Pinpoint the cell where the given text exists, returning its (X, Y) midpoint coordinate. 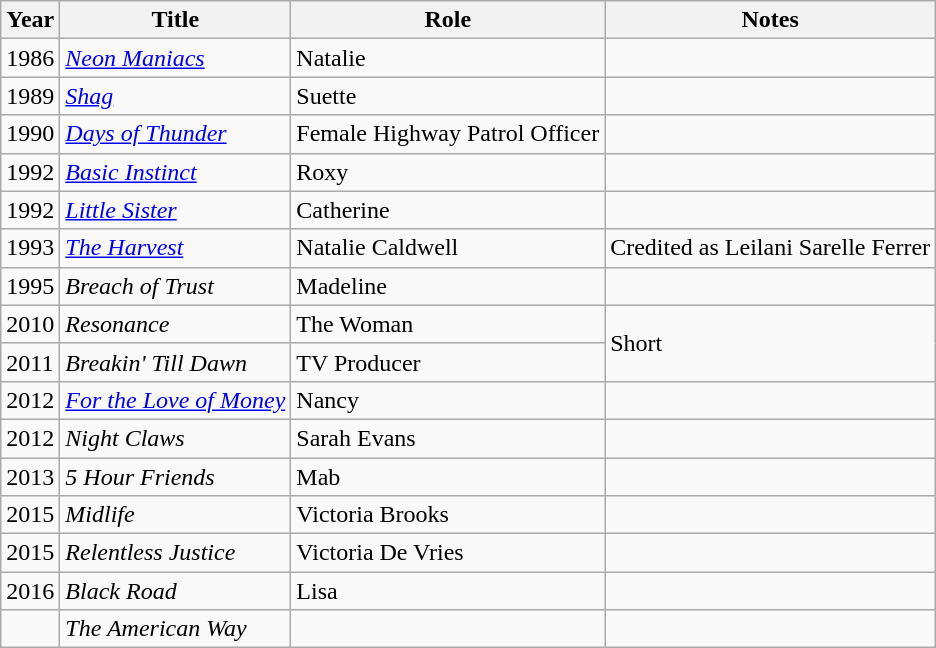
Natalie Caldwell (448, 248)
2016 (30, 591)
Black Road (176, 591)
The Harvest (176, 248)
Neon Maniacs (176, 58)
Year (30, 20)
2013 (30, 477)
Role (448, 20)
Mab (448, 477)
For the Love of Money (176, 400)
Basic Instinct (176, 172)
1990 (30, 134)
Midlife (176, 515)
5 Hour Friends (176, 477)
Suette (448, 96)
TV Producer (448, 362)
Sarah Evans (448, 438)
Days of Thunder (176, 134)
Madeline (448, 286)
1989 (30, 96)
1995 (30, 286)
Night Claws (176, 438)
2011 (30, 362)
Title (176, 20)
Nancy (448, 400)
Female Highway Patrol Officer (448, 134)
Notes (770, 20)
1986 (30, 58)
2010 (30, 324)
Shag (176, 96)
1993 (30, 248)
Breakin' Till Dawn (176, 362)
Breach of Trust (176, 286)
Credited as Leilani Sarelle Ferrer (770, 248)
The Woman (448, 324)
Little Sister (176, 210)
Resonance (176, 324)
Lisa (448, 591)
Victoria Brooks (448, 515)
Natalie (448, 58)
The American Way (176, 629)
Short (770, 343)
Catherine (448, 210)
Roxy (448, 172)
Relentless Justice (176, 553)
Victoria De Vries (448, 553)
